Return the (X, Y) coordinate for the center point of the cell that contains the specified text.  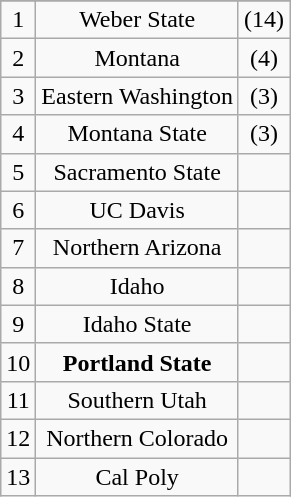
1 (18, 20)
3 (18, 96)
Northern Arizona (138, 248)
Sacramento State (138, 172)
11 (18, 400)
5 (18, 172)
Northern Colorado (138, 438)
13 (18, 477)
Montana State (138, 134)
Eastern Washington (138, 96)
Weber State (138, 20)
2 (18, 58)
Idaho (138, 286)
10 (18, 362)
Montana (138, 58)
9 (18, 324)
Southern Utah (138, 400)
Idaho State (138, 324)
4 (18, 134)
(4) (264, 58)
12 (18, 438)
6 (18, 210)
UC Davis (138, 210)
7 (18, 248)
Portland State (138, 362)
Cal Poly (138, 477)
(14) (264, 20)
8 (18, 286)
